Return the (X, Y) coordinate for the center point of the cell that contains the specified text.  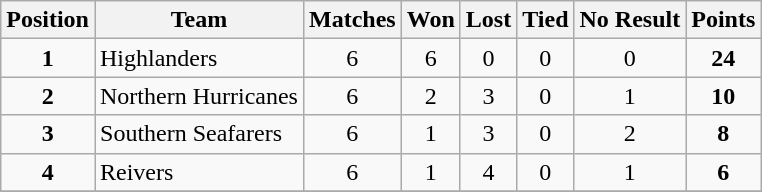
Southern Seafarers (198, 134)
Won (430, 20)
Lost (488, 20)
No Result (630, 20)
Highlanders (198, 58)
Matches (352, 20)
10 (724, 96)
8 (724, 134)
24 (724, 58)
Northern Hurricanes (198, 96)
Points (724, 20)
Tied (546, 20)
Team (198, 20)
Reivers (198, 172)
Position (48, 20)
